Return [X, Y] of the center of cell containing provided text 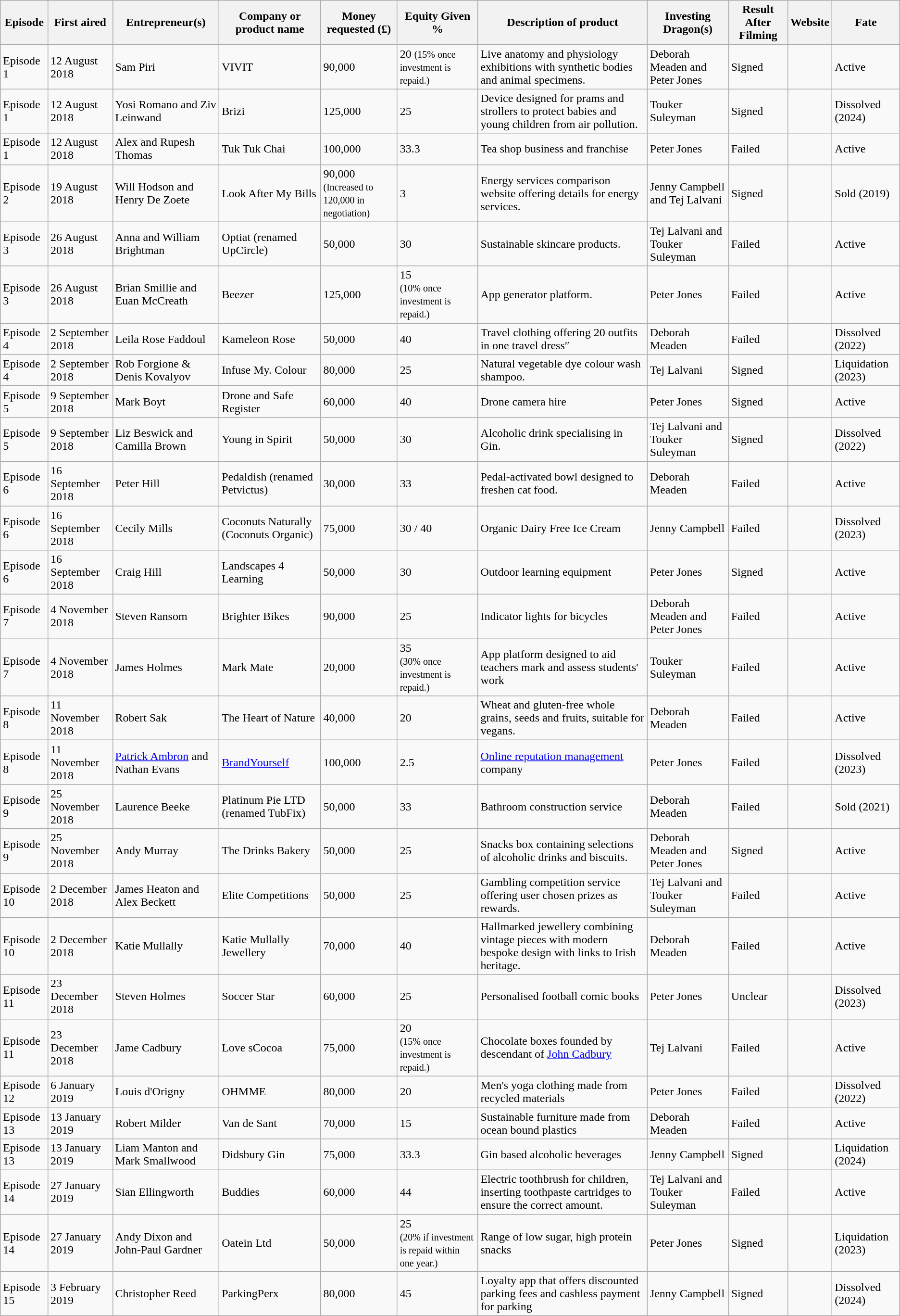
App platform designed to aid teachers mark and assess students' work [562, 668]
Hallmarked jewellery combining vintage pieces with modern bespoke design with links to Irish heritage. [562, 946]
Infuse My. Colour [270, 370]
Episode 2 [24, 193]
25 (20% if investment is repaid within one year.) [437, 1243]
Peter Hill [166, 483]
OHMME [270, 1092]
Sustainable furniture made from ocean bound plastics [562, 1123]
Pedal-activated bowl designed to freshen cat food. [562, 483]
Organic Dairy Free Ice Cream [562, 528]
Beezer [270, 294]
BrandYourself [270, 762]
Patrick Ambron and Nathan Evans [166, 762]
Steven Ransom [166, 617]
Robert Sak [166, 718]
ParkingPerx [270, 1294]
Electric toothbrush for children, inserting toothpaste cartridges to ensure the correct amount. [562, 1192]
Anna and William Brightman [166, 244]
Alcoholic drink specialising in Gin. [562, 439]
Gambling competition service offering user chosen prizes as rewards. [562, 895]
Live anatomy and physiology exhibitions with synthetic bodies and animal specimens. [562, 67]
James Heaton and Alex Beckett [166, 895]
Louis d'Origny [166, 1092]
44 [437, 1192]
Range of low sugar, high protein snacks [562, 1243]
Brizi [270, 111]
Steven Holmes [166, 997]
Leila Rose Faddoul [166, 339]
Yosi Romano and Ziv Leinwand [166, 111]
Episode 15 [24, 1294]
Jame Cadbury [166, 1048]
Sustainable skincare products. [562, 244]
Pedaldish (renamed Petvictus) [270, 483]
Money requested (£) [359, 23]
20,000 [359, 668]
Bathroom construction service [562, 807]
James Holmes [166, 668]
Kameleon Rose [270, 339]
VIVIT [270, 67]
30,000 [359, 483]
Robert Milder [166, 1123]
Craig Hill [166, 572]
Unclear [758, 997]
Liquidation (2024) [866, 1154]
30 / 40 [437, 528]
Young in Spirit [270, 439]
Brighter Bikes [270, 617]
Investing Dragon(s) [687, 23]
Sold (2021) [866, 807]
Landscapes 4 Learning [270, 572]
Description of product [562, 23]
Drone and Safe Register [270, 401]
Liz Beswick and Camilla Brown [166, 439]
Sold (2019) [866, 193]
Katie Mullally [166, 946]
The Drinks Bakery [270, 851]
Optiat (renamed UpCircle) [270, 244]
Look After My Bills [270, 193]
Chocolate boxes founded by descendant of John Cadbury [562, 1048]
3 [437, 193]
Entrepreneur(s) [166, 23]
Online reputation management company [562, 762]
App generator platform. [562, 294]
2.5 [437, 762]
Tuk Tuk Chai [270, 149]
Men's yoga clothing made from recycled materials [562, 1092]
Indicator lights for bicycles [562, 617]
Liam Manton and Mark Smallwood [166, 1154]
Will Hodson and Henry De Zoete [166, 193]
Mark Mate [270, 668]
Oatein Ltd [270, 1243]
Wheat and gluten-free whole grains, seeds and fruits, suitable for vegans. [562, 718]
The Heart of Nature [270, 718]
Company or product name [270, 23]
Alex and Rupesh Thomas [166, 149]
Sian Ellingworth [166, 1192]
Love sCocoa [270, 1048]
Natural vegetable dye colour wash shampoo. [562, 370]
Loyalty app that offers discounted parking fees and cashless payment for parking [562, 1294]
19 August 2018 [80, 193]
15 [437, 1123]
Sam Piri [166, 67]
Gin based alcoholic beverages [562, 1154]
Christopher Reed [166, 1294]
Rob Forgione & Denis Kovalyov [166, 370]
Platinum Pie LTD (renamed TubFix) [270, 807]
Laurence Beeke [166, 807]
Katie Mullally Jewellery [270, 946]
45 [437, 1294]
15(10% once investment is repaid.) [437, 294]
Elite Competitions [270, 895]
Episode [24, 23]
Episode 12 [24, 1092]
Outdoor learning equipment [562, 572]
Didsbury Gin [270, 1154]
Energy services comparison website offering details for energy services. [562, 193]
Buddies [270, 1192]
Andy Dixon and John-Paul Gardner [166, 1243]
Andy Murray [166, 851]
Personalised football comic books [562, 997]
Drone camera hire [562, 401]
90,000(Increased to 120,000 in negotiation) [359, 193]
Travel clothing offering 20 outfits in one travel dress″ [562, 339]
Brian Smillie and Euan McCreath [166, 294]
35 (30% once investment is repaid.) [437, 668]
Coconuts Naturally (Coconuts Organic) [270, 528]
Website [810, 23]
Device designed for prams and strollers to protect babies and young children from air pollution. [562, 111]
Equity Given % [437, 23]
Van de Sant [270, 1123]
Snacks box containing selections of alcoholic drinks and biscuits. [562, 851]
Jenny Campbell and Tej Lalvani [687, 193]
Result After Filming [758, 23]
Soccer Star [270, 997]
Mark Boyt [166, 401]
3 February 2019 [80, 1294]
Cecily Mills [166, 528]
Fate [866, 23]
First aired [80, 23]
6 January 2019 [80, 1092]
40,000 [359, 718]
Tea shop business and franchise [562, 149]
